From the cell containing the given text, extract its center point as (X, Y) coordinate. 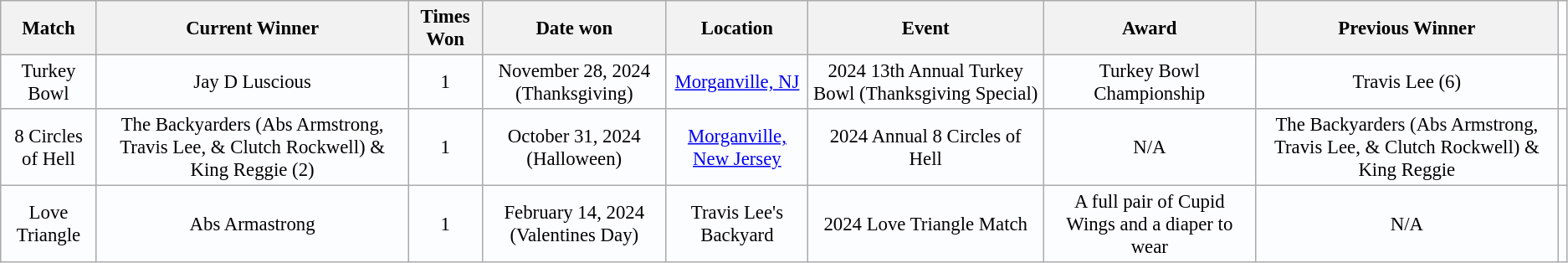
Turkey Bowl (49, 82)
2024 13th Annual Turkey Bowl (Thanksgiving Special) (925, 82)
Event (925, 28)
Turkey Bowl Championship (1150, 82)
Morganville, NJ (736, 82)
Location (736, 28)
Times Won (445, 28)
Previous Winner (1407, 28)
The Backyarders (Abs Armstrong, Travis Lee, & Clutch Rockwell) & King Reggie (2) (253, 147)
Abs Armastrong (253, 224)
Travis Lee (6) (1407, 82)
February 14, 2024 (Valentines Day) (574, 224)
October 31, 2024 (Halloween) (574, 147)
2024 Love Triangle Match (925, 224)
Current Winner (253, 28)
Date won (574, 28)
Jay D Luscious (253, 82)
November 28, 2024 (Thanksgiving) (574, 82)
Morganville, New Jersey (736, 147)
A full pair of Cupid Wings and a diaper to wear (1150, 224)
8 Circles of Hell (49, 147)
Match (49, 28)
The Backyarders (Abs Armstrong, Travis Lee, & Clutch Rockwell) & King Reggie (1407, 147)
Love Triangle (49, 224)
Travis Lee's Backyard (736, 224)
Award (1150, 28)
2024 Annual 8 Circles of Hell (925, 147)
